Extract the [X, Y] coordinate from the center of the cell holding the provided text.  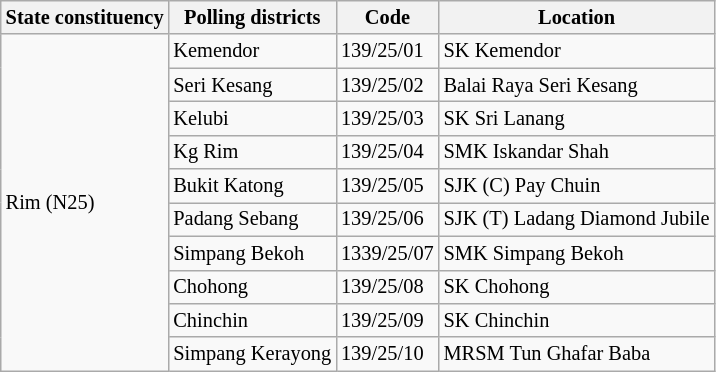
Seri Kesang [252, 85]
Polling districts [252, 17]
139/25/08 [388, 287]
SMK Simpang Bekoh [577, 253]
Simpang Kerayong [252, 354]
SK Chohong [577, 287]
SK Kemendor [577, 51]
139/25/01 [388, 51]
Kemendor [252, 51]
1339/25/07 [388, 253]
139/25/10 [388, 354]
Simpang Bekoh [252, 253]
Location [577, 17]
SK Sri Lanang [577, 118]
139/25/06 [388, 219]
Kg Rim [252, 152]
SK Chinchin [577, 320]
139/25/05 [388, 186]
Code [388, 17]
SJK (T) Ladang Diamond Jubile [577, 219]
Chinchin [252, 320]
139/25/02 [388, 85]
Bukit Katong [252, 186]
State constituency [85, 17]
139/25/03 [388, 118]
SJK (C) Pay Chuin [577, 186]
Balai Raya Seri Kesang [577, 85]
Chohong [252, 287]
Rim (N25) [85, 202]
SMK Iskandar Shah [577, 152]
139/25/09 [388, 320]
139/25/04 [388, 152]
Padang Sebang [252, 219]
Kelubi [252, 118]
MRSM Tun Ghafar Baba [577, 354]
